Extract the (X, Y) coordinate from the center of the cell holding the provided text.  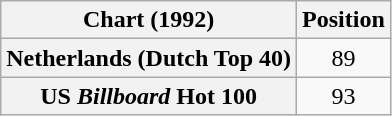
US Billboard Hot 100 (149, 96)
93 (344, 96)
Chart (1992) (149, 20)
Position (344, 20)
Netherlands (Dutch Top 40) (149, 58)
89 (344, 58)
